Provide the (X, Y) coordinate of the cell's center where the given text is located.  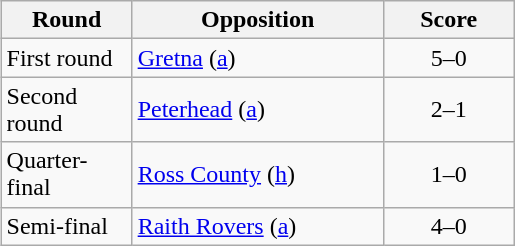
Opposition (258, 20)
Quarter-final (66, 174)
Score (448, 20)
Round (66, 20)
2–1 (448, 110)
Gretna (a) (258, 58)
Semi-final (66, 226)
Raith Rovers (a) (258, 226)
Peterhead (a) (258, 110)
1–0 (448, 174)
5–0 (448, 58)
4–0 (448, 226)
First round (66, 58)
Second round (66, 110)
Ross County (h) (258, 174)
